Scan for the cell matching the given text and deliver its [x, y] coordinate at center. 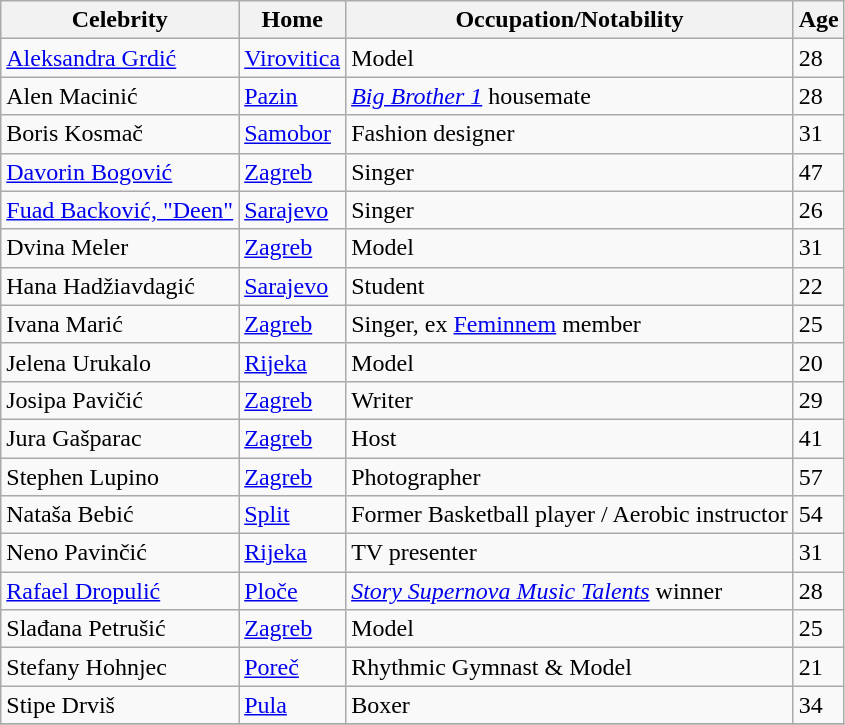
22 [818, 286]
Photographer [570, 477]
Josipa Pavičić [120, 400]
Davorin Bogović [120, 172]
Neno Pavinčić [120, 553]
Stefany Hohnjec [120, 667]
Singer, ex Feminnem member [570, 324]
Occupation/Notability [570, 20]
54 [818, 515]
Split [292, 515]
Host [570, 438]
Aleksandra Grdić [120, 58]
Jura Gašparac [120, 438]
Writer [570, 400]
Fuad Backović, "Deen" [120, 210]
Jelena Urukalo [120, 362]
Big Brother 1 housemate [570, 96]
Pazin [292, 96]
Alen Macinić [120, 96]
Slađana Petrušić [120, 629]
Dvina Meler [120, 248]
Student [570, 286]
20 [818, 362]
Former Basketball player / Aerobic instructor [570, 515]
Fashion designer [570, 134]
Celebrity [120, 20]
Virovitica [292, 58]
47 [818, 172]
Ploče [292, 591]
Home [292, 20]
21 [818, 667]
Boxer [570, 705]
Samobor [292, 134]
Stephen Lupino [120, 477]
41 [818, 438]
Hana Hadžiavdagić [120, 286]
34 [818, 705]
26 [818, 210]
Ivana Marić [120, 324]
Pula [292, 705]
Story Supernova Music Talents winner [570, 591]
57 [818, 477]
Rhythmic Gymnast & Model [570, 667]
Boris Kosmač [120, 134]
Nataša Bebić [120, 515]
TV presenter [570, 553]
Stipe Drviš [120, 705]
Poreč [292, 667]
Rafael Dropulić [120, 591]
Age [818, 20]
29 [818, 400]
